For the text-containing cell, return its midpoint in (X, Y) coordinate format. 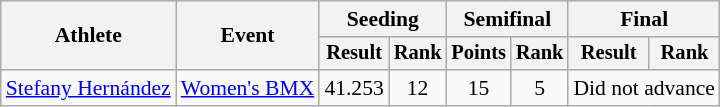
12 (418, 88)
Stefany Hernández (88, 88)
Final (644, 19)
Athlete (88, 36)
Seeding (382, 19)
Points (478, 54)
Did not advance (644, 88)
Semifinal (507, 19)
41.253 (354, 88)
15 (478, 88)
5 (540, 88)
Women's BMX (248, 88)
Event (248, 36)
